Pinpoint the cell where the given text exists, returning its (X, Y) midpoint coordinate. 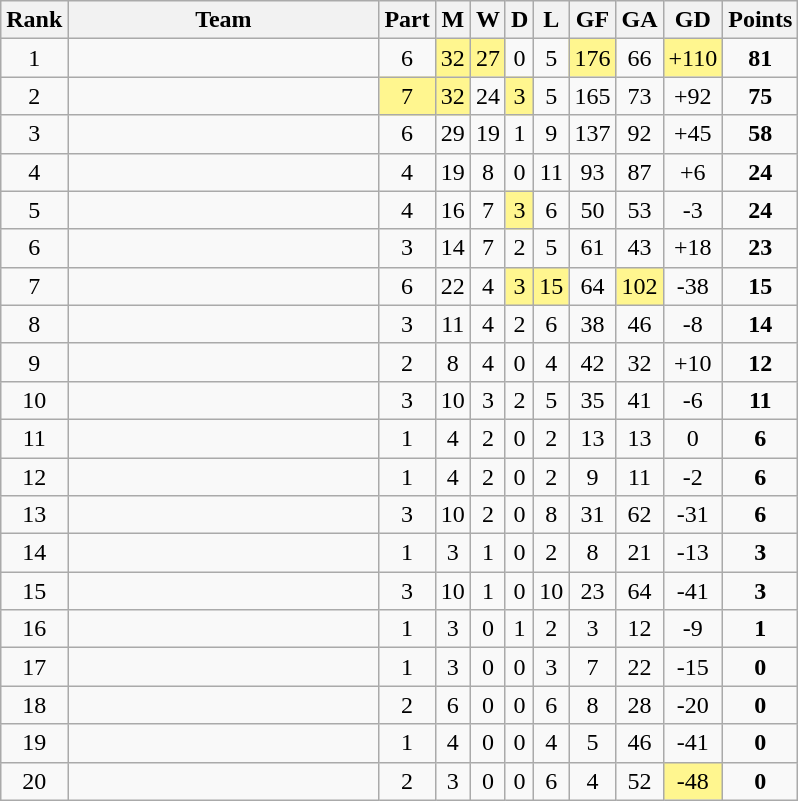
GF (592, 20)
M (452, 20)
61 (592, 248)
21 (640, 553)
D (519, 20)
+10 (693, 362)
38 (592, 324)
62 (640, 515)
93 (592, 172)
50 (592, 210)
Part (407, 20)
31 (592, 515)
-13 (693, 553)
Rank (34, 20)
81 (760, 58)
27 (488, 58)
-8 (693, 324)
17 (34, 667)
137 (592, 134)
87 (640, 172)
-48 (693, 781)
W (488, 20)
+18 (693, 248)
75 (760, 96)
-15 (693, 667)
28 (640, 705)
42 (592, 362)
165 (592, 96)
53 (640, 210)
+45 (693, 134)
+92 (693, 96)
Points (760, 20)
-38 (693, 286)
L (552, 20)
35 (592, 400)
-3 (693, 210)
-2 (693, 477)
-6 (693, 400)
GD (693, 20)
102 (640, 286)
20 (34, 781)
41 (640, 400)
73 (640, 96)
43 (640, 248)
176 (592, 58)
-31 (693, 515)
92 (640, 134)
66 (640, 58)
58 (760, 134)
-20 (693, 705)
Team (224, 20)
GA (640, 20)
52 (640, 781)
-9 (693, 629)
+110 (693, 58)
+6 (693, 172)
18 (34, 705)
29 (452, 134)
